Scan for the cell matching the given text and deliver its (X, Y) coordinate at center. 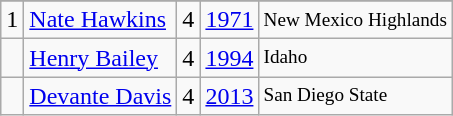
San Diego State (356, 96)
1 (12, 20)
2013 (230, 96)
Devante Davis (100, 96)
Henry Bailey (100, 58)
1994 (230, 58)
1971 (230, 20)
Nate Hawkins (100, 20)
New Mexico Highlands (356, 20)
Idaho (356, 58)
